Provide the [X, Y] coordinate of the cell's center where the given text is located.  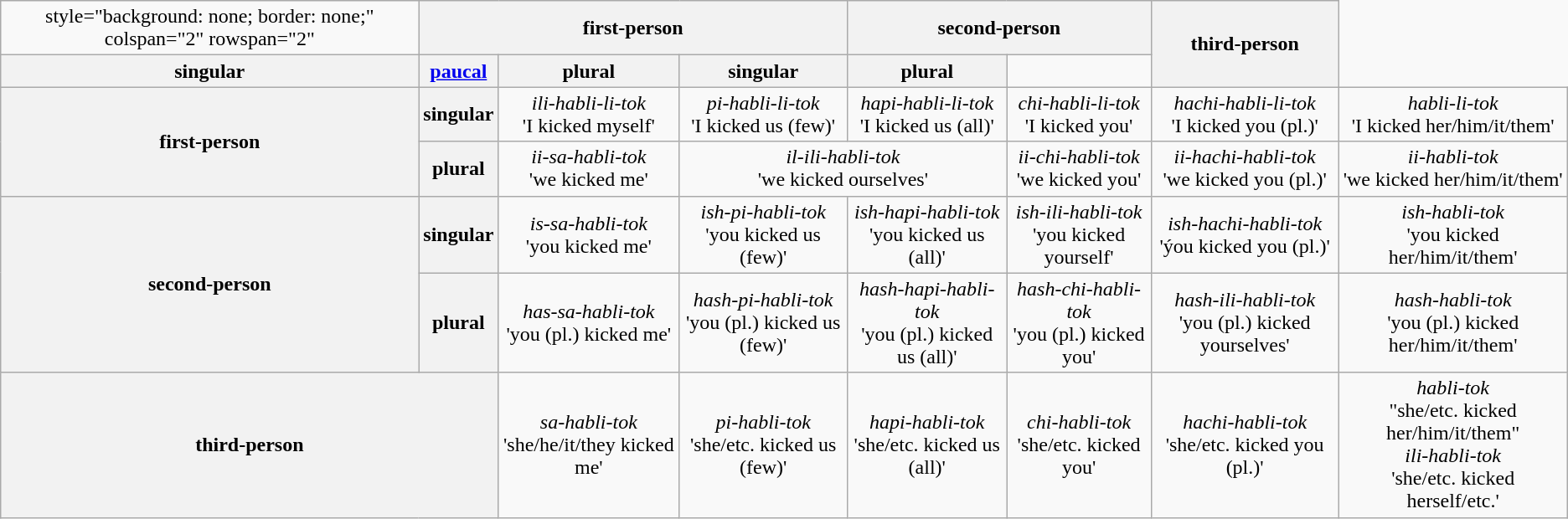
pi-habli-tok 'she/etc. kicked us (few)' [764, 445]
style="background: none; border: none;" colspan="2" rowspan="2" [209, 28]
paucal [459, 71]
ii-habli-tok 'we kicked her/him/it/them' [1452, 169]
ish-pi-habli-tok 'you kicked us (few)' [764, 234]
hachi-habli-li-tok 'I kicked you (pl.)' [1245, 114]
ish-habli-tok 'you kicked her/him/it/them' [1452, 234]
hash-chi-habli-tok 'you (pl.) kicked you' [1079, 323]
ish-ili-habli-tok 'you kicked yourself' [1079, 234]
chi-habli-li-tok 'I kicked you' [1079, 114]
ii-sa-habli-tok 'we kicked me' [589, 169]
ish-hachi-habli-tok 'ýou kicked you (pl.)' [1245, 234]
hachi-habli-tok 'she/etc. kicked you (pl.)' [1245, 445]
hash-ili-habli-tok 'you (pl.) kicked yourselves' [1245, 323]
chi-habli-tok 'she/etc. kicked you' [1079, 445]
ii-hachi-habli-tok 'we kicked you (pl.)' [1245, 169]
sa-habli-tok 'she/he/it/they kicked me' [589, 445]
habli-li-tok 'I kicked her/him/it/them' [1452, 114]
pi-habli-li-tok 'I kicked us (few)' [764, 114]
il-ili-habli-tok 'we kicked ourselves' [843, 169]
is-sa-habli-tok 'you kicked me' [589, 234]
hash-habli-tok 'you (pl.) kicked her/him/it/them' [1452, 323]
hapi-habli-tok 'she/etc. kicked us (all)' [927, 445]
ish-hapi-habli-tok 'you kicked us (all)' [927, 234]
hash-hapi-habli-tok 'you (pl.) kicked us (all)' [927, 323]
habli-tok "she/etc. kicked her/him/it/them" ili-habli-tok 'she/etc. kicked herself/etc.' [1452, 445]
has-sa-habli-tok 'you (pl.) kicked me' [589, 323]
ili-habli-li-tok 'I kicked myself' [589, 114]
hash-pi-habli-tok 'you (pl.) kicked us (few)' [764, 323]
ii-chi-habli-tok 'we kicked you' [1079, 169]
hapi-habli-li-tok 'I kicked us (all)' [927, 114]
